Output the (X, Y) coordinate of the center of the cell containing the given text.  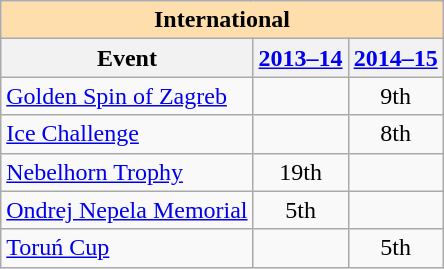
International (222, 20)
Event (127, 58)
Golden Spin of Zagreb (127, 96)
2013–14 (300, 58)
8th (396, 134)
19th (300, 172)
2014–15 (396, 58)
Toruń Cup (127, 248)
Nebelhorn Trophy (127, 172)
9th (396, 96)
Ondrej Nepela Memorial (127, 210)
Ice Challenge (127, 134)
